Scan for the cell matching the given text and deliver its [X, Y] coordinate at center. 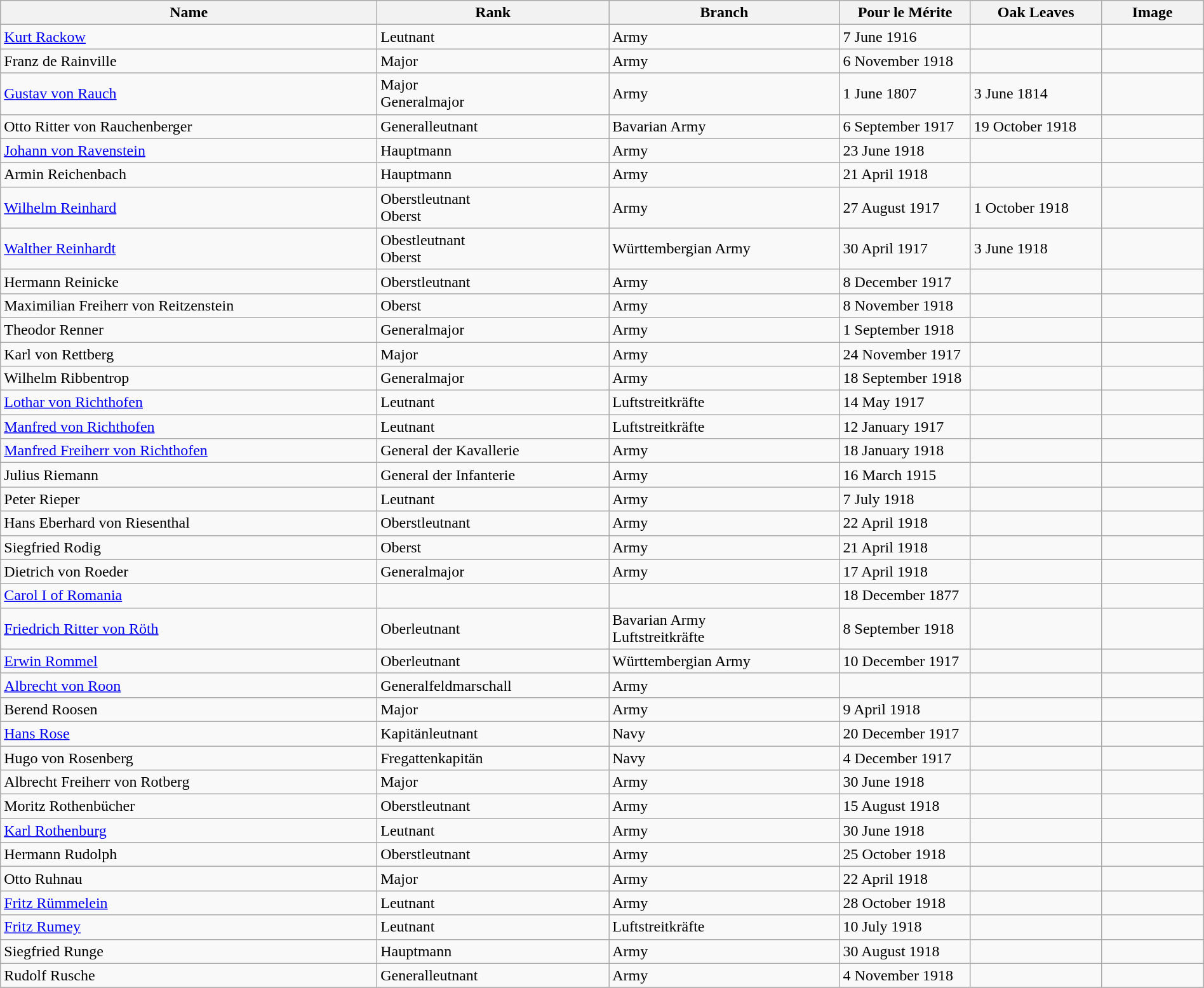
Armin Reichenbach [189, 175]
OberstleutnantOberst [493, 207]
Bavarian ArmyLuftstreitkräfte [724, 629]
Moritz Rothenbücher [189, 806]
Pour le Mérite [905, 13]
Karl von Rettberg [189, 354]
Rank [493, 13]
Albrecht von Roon [189, 685]
Hugo von Rosenberg [189, 758]
Hans Eberhard von Riesenthal [189, 523]
Kurt Rackow [189, 37]
30 April 1917 [905, 249]
Rudolf Rusche [189, 975]
Manfred von Richthofen [189, 427]
Otto Ruhnau [189, 879]
15 August 1918 [905, 806]
Carol I of Romania [189, 596]
General der Kavallerie [493, 451]
27 August 1917 [905, 207]
10 December 1917 [905, 661]
Siegfried Rodig [189, 547]
8 December 1917 [905, 281]
18 December 1877 [905, 596]
1 June 1807 [905, 94]
Siegfried Runge [189, 951]
3 June 1918 [1036, 249]
Julius Riemann [189, 475]
23 June 1918 [905, 150]
Manfred Freiherr von Richthofen [189, 451]
Fritz Rumey [189, 927]
Otto Ritter von Rauchenberger [189, 126]
8 November 1918 [905, 305]
8 September 1918 [905, 629]
Gustav von Rauch [189, 94]
ObestleutnantOberst [493, 249]
Peter Rieper [189, 499]
MajorGeneralmajor [493, 94]
3 June 1814 [1036, 94]
Friedrich Ritter von Röth [189, 629]
Erwin Rommel [189, 661]
1 October 1918 [1036, 207]
Lothar von Richthofen [189, 403]
Walther Reinhardt [189, 249]
25 October 1918 [905, 855]
Franz de Rainville [189, 61]
Theodor Renner [189, 330]
19 October 1918 [1036, 126]
Albrecht Freiherr von Rotberg [189, 782]
Dietrich von Roeder [189, 571]
Hans Rose [189, 733]
Wilhelm Reinhard [189, 207]
Kapitänleutnant [493, 733]
12 January 1917 [905, 427]
1 September 1918 [905, 330]
Fregattenkapitän [493, 758]
Image [1152, 13]
4 December 1917 [905, 758]
7 June 1916 [905, 37]
Bavarian Army [724, 126]
30 August 1918 [905, 951]
Maximilian Freiherr von Reitzenstein [189, 305]
14 May 1917 [905, 403]
Branch [724, 13]
Fritz Rümmelein [189, 903]
General der Infanterie [493, 475]
Johann von Ravenstein [189, 150]
4 November 1918 [905, 975]
24 November 1917 [905, 354]
18 September 1918 [905, 378]
Oak Leaves [1036, 13]
17 April 1918 [905, 571]
18 January 1918 [905, 451]
16 March 1915 [905, 475]
Generalfeldmarschall [493, 685]
7 July 1918 [905, 499]
Hermann Reinicke [189, 281]
20 December 1917 [905, 733]
9 April 1918 [905, 709]
6 September 1917 [905, 126]
Karl Rothenburg [189, 831]
28 October 1918 [905, 903]
Hermann Rudolph [189, 855]
10 July 1918 [905, 927]
Name [189, 13]
Wilhelm Ribbentrop [189, 378]
6 November 1918 [905, 61]
Berend Roosen [189, 709]
